Detect which cell encompasses the target text, then output its (X, Y) center coordinate. 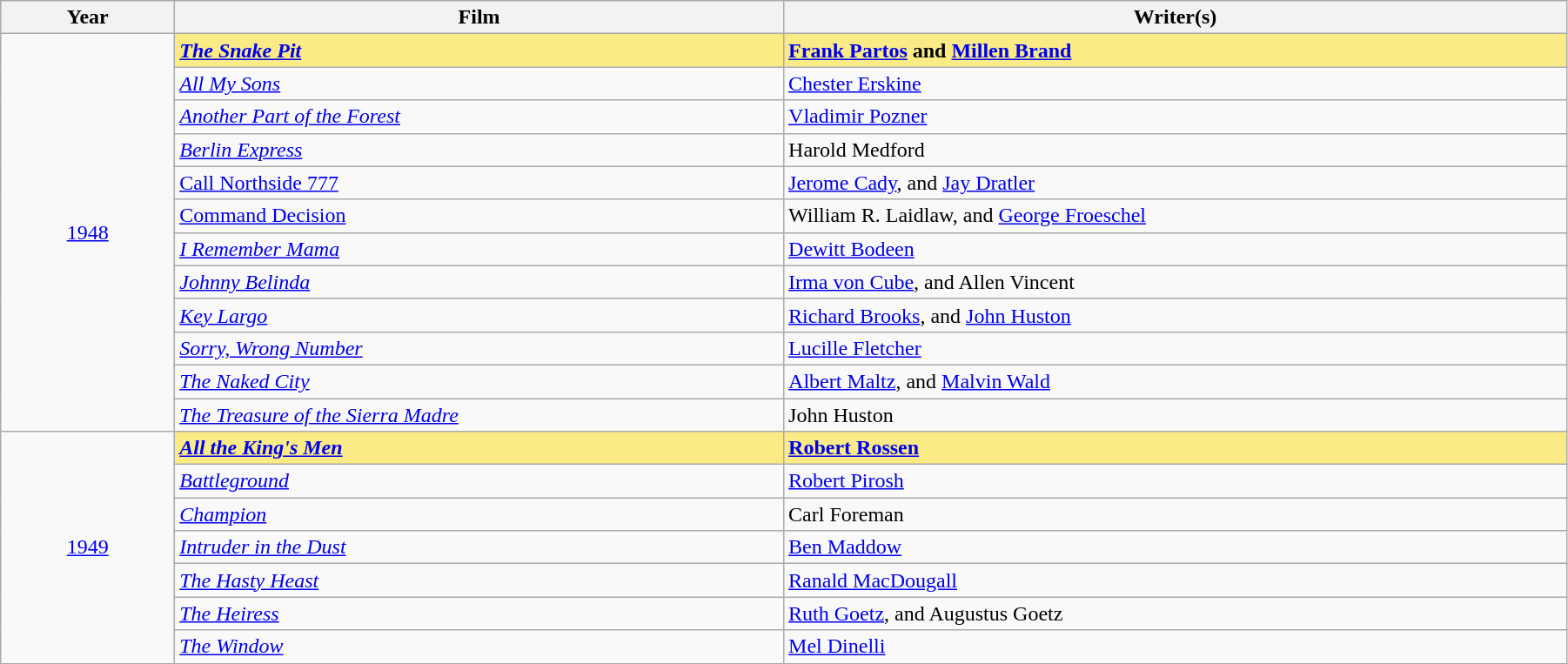
1949 (88, 547)
The Hasty Heast (479, 580)
Frank Partos and Millen Brand (1176, 50)
Johnny Belinda (479, 282)
Film (479, 17)
Lucille Fletcher (1176, 348)
Sorry, Wrong Number (479, 348)
The Heiress (479, 614)
Command Decision (479, 216)
Vladimir Pozner (1176, 117)
William R. Laidlaw, and George Froeschel (1176, 216)
I Remember Mama (479, 249)
Richard Brooks, and John Huston (1176, 315)
Jerome Cady, and Jay Dratler (1176, 183)
The Snake Pit (479, 50)
Ben Maddow (1176, 547)
Intruder in the Dust (479, 547)
Year (88, 17)
All the King's Men (479, 448)
Champion (479, 514)
The Naked City (479, 381)
Harold Medford (1176, 150)
Mel Dinelli (1176, 647)
Ruth Goetz, and Augustus Goetz (1176, 614)
Call Northside 777 (479, 183)
Robert Rossen (1176, 448)
Robert Pirosh (1176, 481)
Albert Maltz, and Malvin Wald (1176, 381)
Writer(s) (1176, 17)
John Huston (1176, 415)
Irma von Cube, and Allen Vincent (1176, 282)
The Treasure of the Sierra Madre (479, 415)
Another Part of the Forest (479, 117)
Chester Erskine (1176, 84)
Dewitt Bodeen (1176, 249)
All My Sons (479, 84)
The Window (479, 647)
Ranald MacDougall (1176, 580)
Battleground (479, 481)
Key Largo (479, 315)
1948 (88, 233)
Carl Foreman (1176, 514)
Berlin Express (479, 150)
